Capture the cell that displays the provided text and extract its (X, Y) central coordinate. 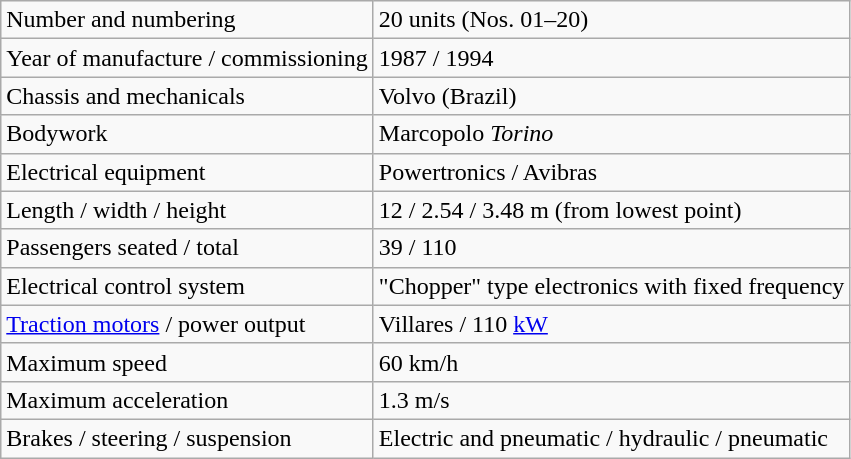
Bodywork (188, 134)
Number and numbering (188, 20)
Electrical equipment (188, 172)
60 km/h (612, 362)
39 / 110 (612, 248)
Traction motors / power output (188, 324)
Chassis and mechanicals (188, 96)
Powertronics / Avibras (612, 172)
"Chopper" type electronics with fixed frequency (612, 286)
Electric and pneumatic / hydraulic / pneumatic (612, 438)
Volvo (Brazil) (612, 96)
Electrical control system (188, 286)
Maximum speed (188, 362)
Length / width / height (188, 210)
1.3 m/s (612, 400)
12 / 2.54 / 3.48 m (from lowest point) (612, 210)
Villares / 110 kW (612, 324)
Marcopolo Torino (612, 134)
Year of manufacture / commissioning (188, 58)
20 units (Nos. 01–20) (612, 20)
Brakes / steering / suspension (188, 438)
Passengers seated / total (188, 248)
1987 / 1994 (612, 58)
Maximum acceleration (188, 400)
